For the text-containing cell, return its midpoint in (x, y) coordinate format. 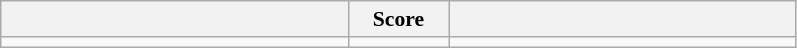
Score (398, 19)
